Pinpoint the cell where the given text exists, returning its [X, Y] midpoint coordinate. 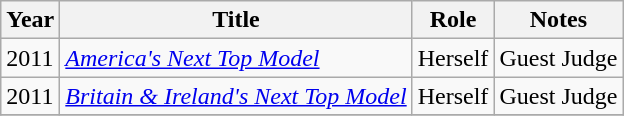
Notes [558, 20]
Britain & Ireland's Next Top Model [236, 96]
Year [30, 20]
Title [236, 20]
Role [453, 20]
America's Next Top Model [236, 58]
